From the cell containing the given text, extract its center point as [x, y] coordinate. 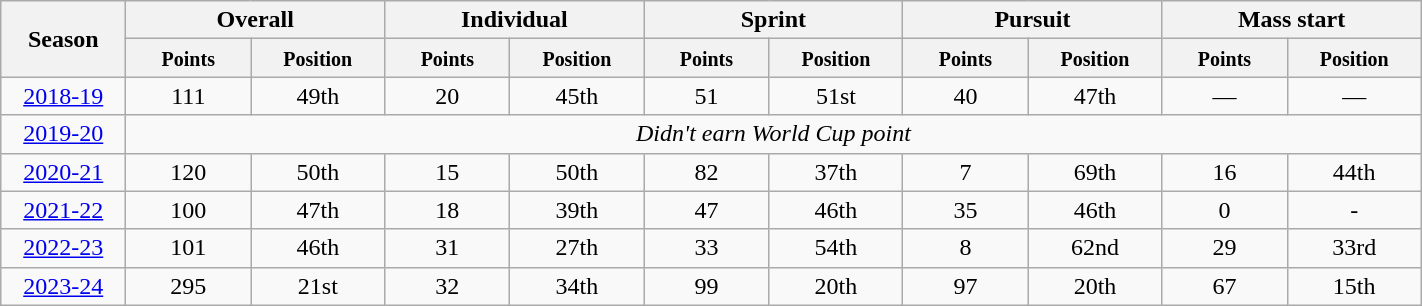
Didn't earn World Cup point [774, 134]
27th [577, 248]
2021-22 [64, 210]
100 [188, 210]
44th [1354, 172]
15th [1354, 286]
33 [706, 248]
51st [836, 96]
69th [1095, 172]
51 [706, 96]
45th [577, 96]
8 [966, 248]
Season [64, 39]
47 [706, 210]
120 [188, 172]
2018-19 [64, 96]
2020-21 [64, 172]
35 [966, 210]
21st [318, 286]
0 [1224, 210]
34th [577, 286]
37th [836, 172]
16 [1224, 172]
29 [1224, 248]
54th [836, 248]
- [1354, 210]
7 [966, 172]
20 [448, 96]
67 [1224, 286]
39th [577, 210]
99 [706, 286]
31 [448, 248]
82 [706, 172]
Mass start [1292, 20]
111 [188, 96]
97 [966, 286]
2022-23 [64, 248]
62nd [1095, 248]
32 [448, 286]
Pursuit [1032, 20]
15 [448, 172]
2019-20 [64, 134]
Overall [256, 20]
Individual [514, 20]
295 [188, 286]
18 [448, 210]
49th [318, 96]
Sprint [774, 20]
33rd [1354, 248]
40 [966, 96]
101 [188, 248]
2023-24 [64, 286]
